Locate the cell with the specified text and output its [x, y] center coordinate. 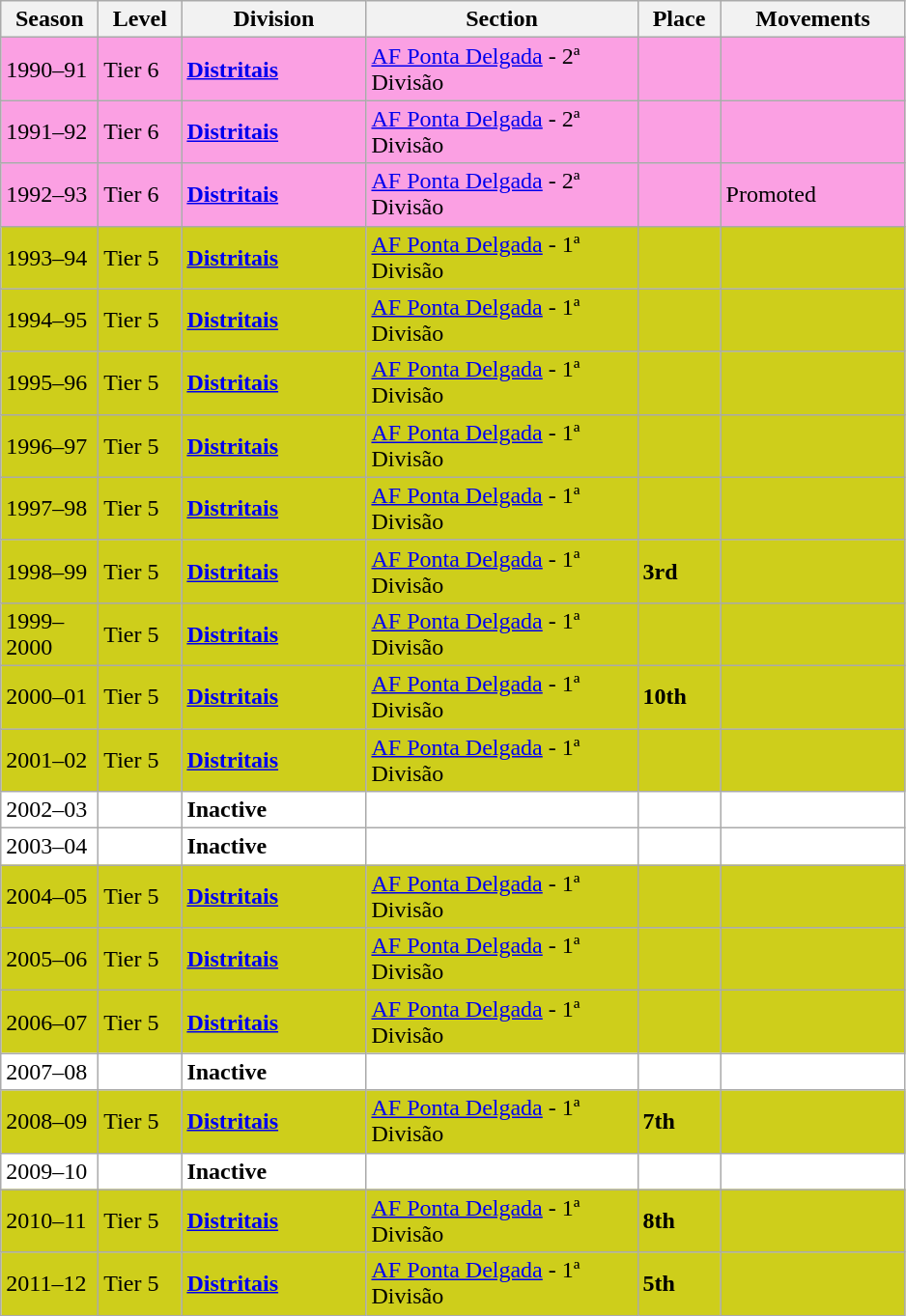
2002–03 [50, 810]
2004–05 [50, 896]
1995–96 [50, 382]
5th [679, 1284]
Promoted [813, 195]
2000–01 [50, 697]
3rd [679, 572]
2008–09 [50, 1122]
1997–98 [50, 508]
Division [274, 19]
Movements [813, 19]
Season [50, 19]
2003–04 [50, 847]
2005–06 [50, 960]
2006–07 [50, 1022]
2007–08 [50, 1072]
Level [140, 19]
1990–91 [50, 70]
1992–93 [50, 195]
8th [679, 1220]
Place [679, 19]
2001–02 [50, 759]
1996–97 [50, 446]
1999–2000 [50, 633]
2010–11 [50, 1220]
7th [679, 1122]
1998–99 [50, 572]
Section [502, 19]
1993–94 [50, 257]
2009–10 [50, 1171]
1991–92 [50, 131]
1994–95 [50, 321]
10th [679, 697]
2011–12 [50, 1284]
